Scan for the cell matching the given text and deliver its [X, Y] coordinate at center. 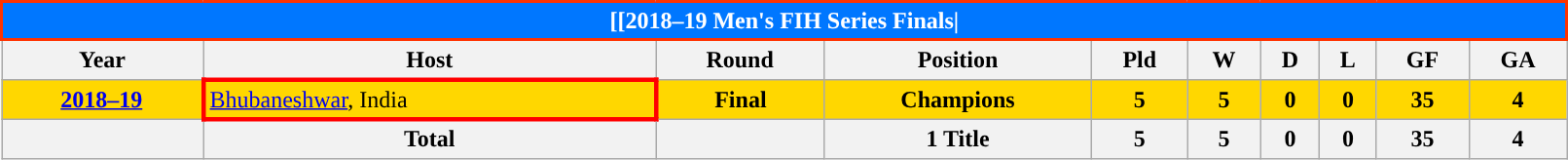
Champions [958, 100]
Final [740, 100]
Total [430, 139]
W [1224, 60]
[[2018–19 Men's FIH Series Finals| [784, 21]
GF [1423, 60]
Pld [1140, 60]
Position [958, 60]
Round [740, 60]
Bhubaneshwar, India [430, 100]
Host [430, 60]
GA [1518, 60]
1 Title [958, 139]
D [1291, 60]
Year [103, 60]
L [1348, 60]
2018–19 [103, 100]
